Extract the (x, y) coordinate from the center of the cell holding the provided text.  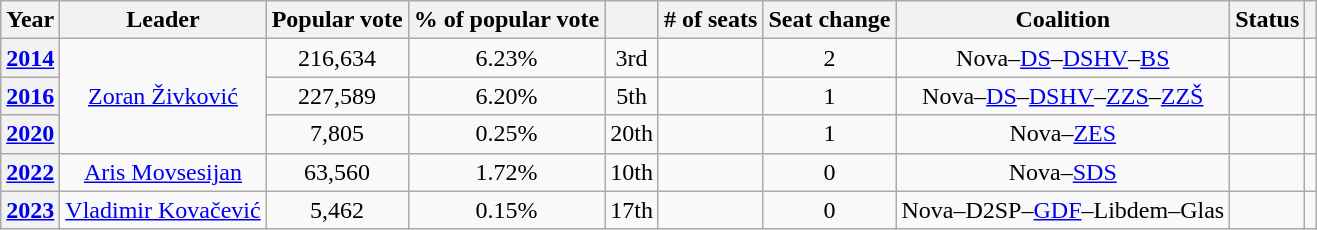
0.15% (506, 210)
% of popular vote (506, 20)
Coalition (1063, 20)
2016 (30, 96)
2020 (30, 134)
Seat change (830, 20)
Popular vote (337, 20)
2022 (30, 172)
5,462 (337, 210)
17th (632, 210)
3rd (632, 58)
6.23% (506, 58)
7,805 (337, 134)
# of seats (710, 20)
10th (632, 172)
20th (632, 134)
Aris Movsesijan (163, 172)
227,589 (337, 96)
Year (30, 20)
Vladimir Kovačević (163, 210)
6.20% (506, 96)
63,560 (337, 172)
Nova–D2SP–GDF–Libdem–Glas (1063, 210)
1.72% (506, 172)
2 (830, 58)
216,634 (337, 58)
Zoran Živković (163, 96)
0.25% (506, 134)
2014 (30, 58)
2023 (30, 210)
Status (1268, 20)
Nova–ZES (1063, 134)
Nova–DS–DSHV–ZZS–ZZŠ (1063, 96)
Nova–SDS (1063, 172)
Nova–DS–DSHV–BS (1063, 58)
Leader (163, 20)
5th (632, 96)
